From the cell containing the given text, extract its center point as [X, Y] coordinate. 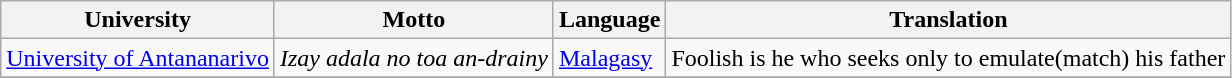
Motto [414, 20]
Language [609, 20]
Izay adala no toa an-drainy [414, 58]
University of Antananarivo [138, 58]
Foolish is he who seeks only to emulate(match) his father [948, 58]
Malagasy [609, 58]
Translation [948, 20]
University [138, 20]
